Detect which cell encompasses the target text, then output its [x, y] center coordinate. 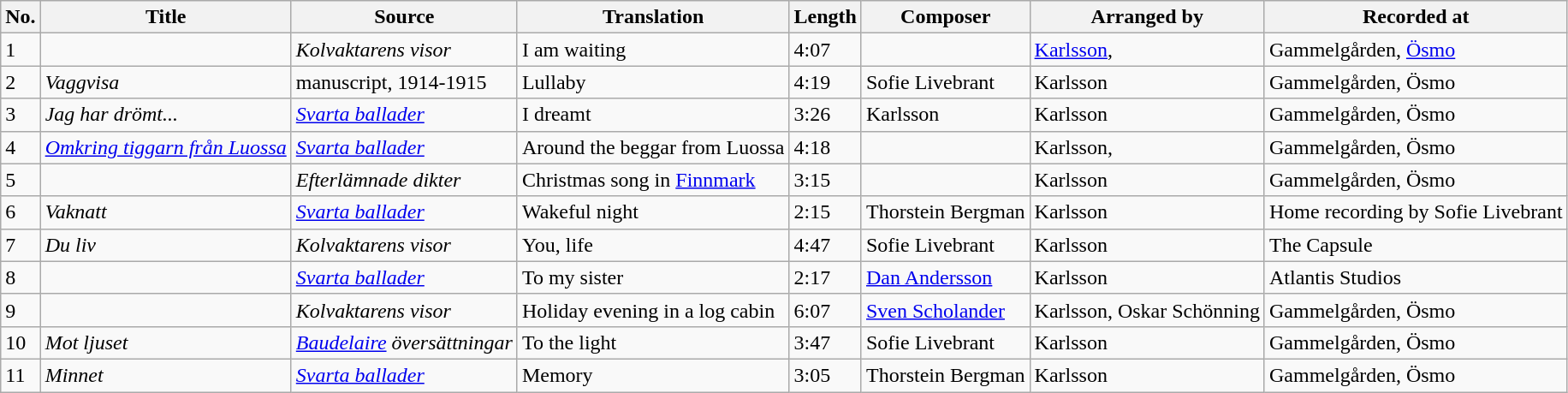
Composer [945, 17]
To the light [653, 342]
6 [21, 212]
11 [21, 375]
Efterlämnade dikter [404, 180]
No. [21, 17]
10 [21, 342]
2:15 [825, 212]
Source [404, 17]
Lullaby [653, 82]
2 [21, 82]
Arranged by [1147, 17]
Du liv [166, 245]
Wakeful night [653, 212]
Translation [653, 17]
3:47 [825, 342]
To my sister [653, 277]
Vaknatt [166, 212]
Minnet [166, 375]
Memory [653, 375]
Holiday evening in a log cabin [653, 310]
Length [825, 17]
manuscript, 1914-1915 [404, 82]
4:18 [825, 147]
1 [21, 50]
Atlantis Studios [1416, 277]
3:26 [825, 115]
2:17 [825, 277]
Vaggvisa [166, 82]
3 [21, 115]
Sven Scholander [945, 310]
7 [21, 245]
Baudelaire översättningar [404, 342]
You, life [653, 245]
3:05 [825, 375]
Around the beggar from Luossa [653, 147]
Mot ljuset [166, 342]
Karlsson, Oskar Schönning [1147, 310]
4:19 [825, 82]
I dreamt [653, 115]
Title [166, 17]
Omkring tiggarn från Luossa [166, 147]
I am waiting [653, 50]
5 [21, 180]
Home recording by Sofie Livebrant [1416, 212]
3:15 [825, 180]
8 [21, 277]
The Capsule [1416, 245]
4 [21, 147]
9 [21, 310]
Recorded at [1416, 17]
Jag har drömt... [166, 115]
Dan Andersson [945, 277]
4:47 [825, 245]
Christmas song in Finnmark [653, 180]
4:07 [825, 50]
6:07 [825, 310]
